Locate the cell with the specified text and output its (X, Y) center coordinate. 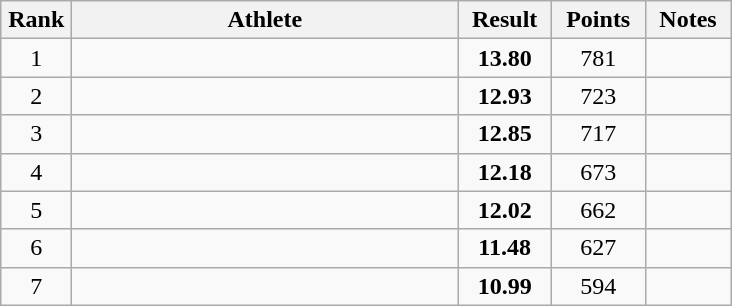
12.93 (505, 96)
Notes (688, 20)
Result (505, 20)
6 (36, 248)
673 (598, 172)
3 (36, 134)
717 (598, 134)
Athlete (265, 20)
723 (598, 96)
781 (598, 58)
4 (36, 172)
12.85 (505, 134)
5 (36, 210)
11.48 (505, 248)
12.18 (505, 172)
627 (598, 248)
13.80 (505, 58)
1 (36, 58)
662 (598, 210)
2 (36, 96)
594 (598, 286)
12.02 (505, 210)
7 (36, 286)
Rank (36, 20)
Points (598, 20)
10.99 (505, 286)
